Capture the cell that displays the provided text and extract its [X, Y] central coordinate. 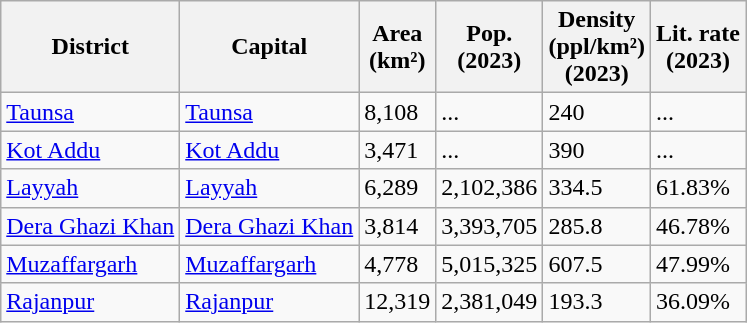
Capital [270, 47]
District [90, 47]
240 [597, 112]
607.5 [597, 264]
193.3 [597, 302]
3,814 [398, 226]
3,471 [398, 150]
46.78% [698, 226]
285.8 [597, 226]
61.83% [698, 188]
47.99% [698, 264]
Density(ppl/km²)(2023) [597, 47]
390 [597, 150]
2,381,049 [490, 302]
12,319 [398, 302]
4,778 [398, 264]
5,015,325 [490, 264]
Area(km²) [398, 47]
2,102,386 [490, 188]
Lit. rate(2023) [698, 47]
334.5 [597, 188]
36.09% [698, 302]
8,108 [398, 112]
3,393,705 [490, 226]
Pop.(2023) [490, 47]
6,289 [398, 188]
